For the text-containing cell, return its midpoint in [x, y] coordinate format. 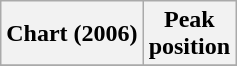
Peakposition [189, 34]
Chart (2006) [72, 34]
